Locate the cell with the specified text and output its (X, Y) center coordinate. 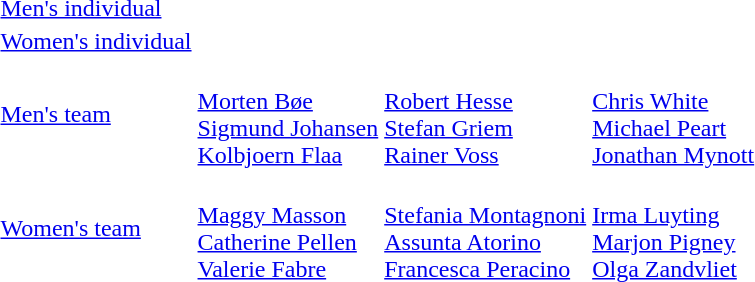
Morten Bøe Sigmund Johansen Kolbjoern Flaa (288, 114)
Robert Hesse Stefan Griem Rainer Voss (486, 114)
